Output the [x, y] coordinate of the center of the cell containing the given text.  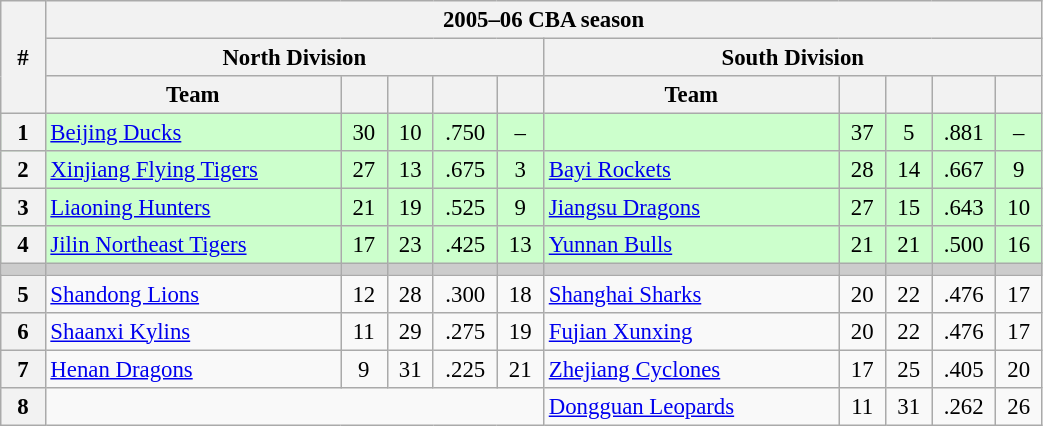
8 [23, 406]
.667 [964, 170]
Dongguan Leopards [691, 406]
South Division [792, 58]
Beijing Ducks [193, 133]
Shanghai Sharks [691, 294]
26 [1018, 406]
.225 [465, 369]
.500 [964, 245]
North Division [294, 58]
.675 [465, 170]
Henan Dragons [193, 369]
Yunnan Bulls [691, 245]
.881 [964, 133]
6 [23, 331]
.275 [465, 331]
7 [23, 369]
Jilin Northeast Tigers [193, 245]
.750 [465, 133]
Zhejiang Cyclones [691, 369]
Shandong Lions [193, 294]
2 [23, 170]
2005–06 CBA season [544, 20]
30 [364, 133]
Bayi Rockets [691, 170]
4 [23, 245]
Fujian Xunxing [691, 331]
18 [520, 294]
Xinjiang Flying Tigers [193, 170]
Liaoning Hunters [193, 208]
16 [1018, 245]
Jiangsu Dragons [691, 208]
1 [23, 133]
.300 [465, 294]
# [23, 58]
23 [410, 245]
Shaanxi Kylins [193, 331]
.525 [465, 208]
.425 [465, 245]
15 [908, 208]
29 [410, 331]
12 [364, 294]
.262 [964, 406]
25 [908, 369]
14 [908, 170]
37 [862, 133]
.405 [964, 369]
.643 [964, 208]
